Extract the (X, Y) coordinate from the center of the cell holding the provided text.  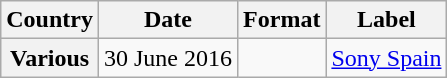
Country (50, 20)
Date (168, 20)
Label (386, 20)
Various (50, 58)
Format (282, 20)
30 June 2016 (168, 58)
Sony Spain (386, 58)
